Output the [x, y] coordinate of the center of the cell containing the given text.  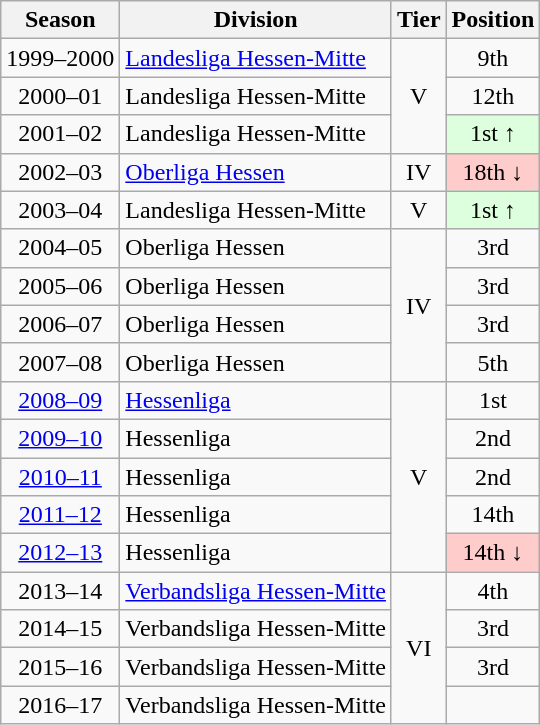
2009–10 [60, 438]
2006–07 [60, 324]
5th [493, 362]
9th [493, 58]
2013–14 [60, 591]
14th ↓ [493, 553]
14th [493, 515]
2004–05 [60, 248]
2016–17 [60, 705]
2002–03 [60, 172]
VI [418, 648]
12th [493, 96]
2014–15 [60, 629]
Position [493, 20]
2012–13 [60, 553]
1999–2000 [60, 58]
2010–11 [60, 477]
Tier [418, 20]
2001–02 [60, 134]
2003–04 [60, 210]
Division [256, 20]
2005–06 [60, 286]
Season [60, 20]
2011–12 [60, 515]
2007–08 [60, 362]
2000–01 [60, 96]
18th ↓ [493, 172]
1st [493, 400]
4th [493, 591]
2015–16 [60, 667]
2008–09 [60, 400]
